Determine the (X, Y) coordinate at the center of the cell enclosing the given text.  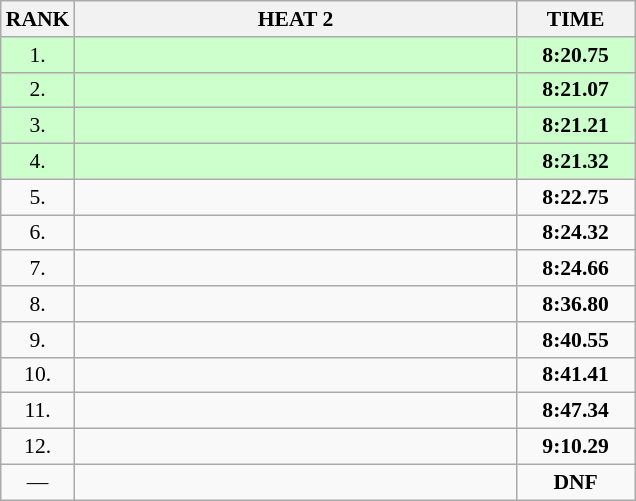
8:21.21 (576, 126)
8:22.75 (576, 197)
10. (38, 375)
8:40.55 (576, 340)
8:20.75 (576, 55)
8. (38, 304)
DNF (576, 482)
8:41.41 (576, 375)
9. (38, 340)
8:21.32 (576, 162)
8:36.80 (576, 304)
12. (38, 447)
4. (38, 162)
11. (38, 411)
HEAT 2 (295, 19)
5. (38, 197)
6. (38, 233)
RANK (38, 19)
— (38, 482)
2. (38, 90)
1. (38, 55)
3. (38, 126)
9:10.29 (576, 447)
TIME (576, 19)
8:24.32 (576, 233)
8:21.07 (576, 90)
7. (38, 269)
8:47.34 (576, 411)
8:24.66 (576, 269)
